Locate the cell with the specified text and output its [x, y] center coordinate. 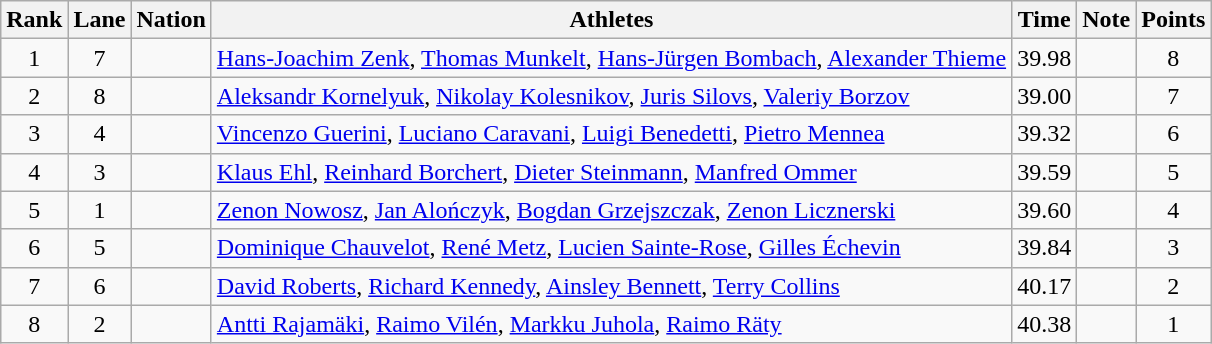
40.38 [1044, 324]
David Roberts, Richard Kennedy, Ainsley Bennett, Terry Collins [611, 286]
Klaus Ehl, Reinhard Borchert, Dieter Steinmann, Manfred Ommer [611, 172]
Nation [171, 20]
40.17 [1044, 286]
Rank [34, 20]
Dominique Chauvelot, René Metz, Lucien Sainte-Rose, Gilles Échevin [611, 248]
39.00 [1044, 96]
Zenon Nowosz, Jan Alończyk, Bogdan Grzejszczak, Zenon Licznerski [611, 210]
Vincenzo Guerini, Luciano Caravani, Luigi Benedetti, Pietro Mennea [611, 134]
39.98 [1044, 58]
39.32 [1044, 134]
Time [1044, 20]
Antti Rajamäki, Raimo Vilén, Markku Juhola, Raimo Räty [611, 324]
Points [1174, 20]
39.60 [1044, 210]
Lane [100, 20]
Athletes [611, 20]
Aleksandr Kornelyuk, Nikolay Kolesnikov, Juris Silovs, Valeriy Borzov [611, 96]
39.84 [1044, 248]
Note [1106, 20]
Hans-Joachim Zenk, Thomas Munkelt, Hans-Jürgen Bombach, Alexander Thieme [611, 58]
39.59 [1044, 172]
